From the cell containing the given text, extract its center point as (x, y) coordinate. 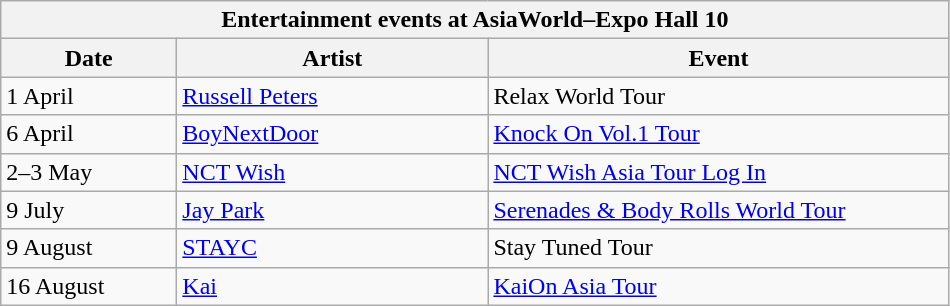
Entertainment events at AsiaWorld–Expo Hall 10 (475, 20)
STAYC (332, 248)
9 August (89, 248)
BoyNextDoor (332, 134)
1 April (89, 96)
Kai (332, 286)
NCT Wish (332, 172)
Serenades & Body Rolls World Tour (718, 210)
Knock On Vol.1 Tour (718, 134)
Event (718, 58)
Jay Park (332, 210)
9 July (89, 210)
16 August (89, 286)
2–3 May (89, 172)
Relax World Tour (718, 96)
6 April (89, 134)
NCT Wish Asia Tour Log In (718, 172)
Date (89, 58)
Stay Tuned Tour (718, 248)
Russell Peters (332, 96)
KaiOn Asia Tour (718, 286)
Artist (332, 58)
